Output the [X, Y] coordinate of the center of the cell containing the given text.  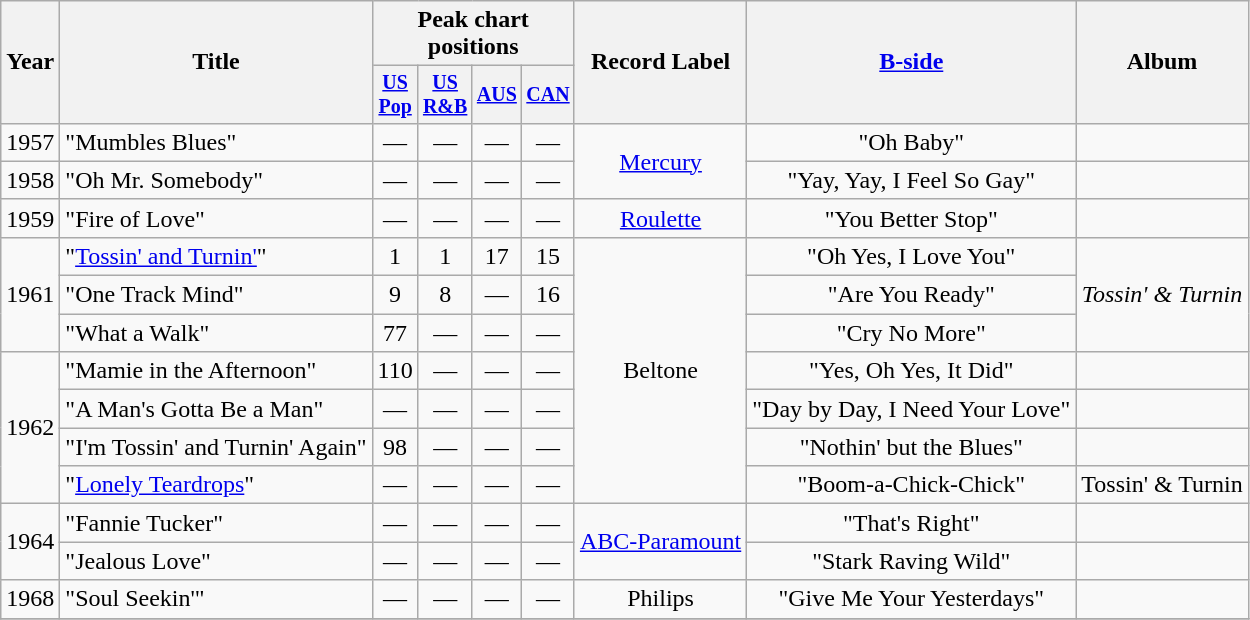
1958 [30, 180]
"Oh Baby" [912, 142]
"Day by Day, I Need Your Love" [912, 409]
"Stark Raving Wild" [912, 561]
"Soul Seekin'" [216, 599]
Roulette [660, 218]
1961 [30, 294]
15 [548, 256]
110 [395, 371]
"Fannie Tucker" [216, 523]
Title [216, 62]
Mercury [660, 161]
1957 [30, 142]
"Tossin' and Turnin'" [216, 256]
98 [395, 447]
"One Track Mind" [216, 295]
8 [445, 295]
Philips [660, 599]
AUS [496, 94]
ABC-Paramount [660, 542]
"Yay, Yay, I Feel So Gay" [912, 180]
"Oh Mr. Somebody" [216, 180]
"Oh Yes, I Love You" [912, 256]
"Lonely Teardrops" [216, 485]
CAN [548, 94]
Beltone [660, 370]
Peak chartpositions [473, 34]
USPop [395, 94]
1962 [30, 428]
USR&B [445, 94]
1964 [30, 542]
"Are You Ready" [912, 295]
"You Better Stop" [912, 218]
77 [395, 333]
1968 [30, 599]
"Yes, Oh Yes, It Did" [912, 371]
Album [1162, 62]
"Jealous Love" [216, 561]
"Mumbles Blues" [216, 142]
"Boom-a-Chick-Chick" [912, 485]
9 [395, 295]
Year [30, 62]
"That's Right" [912, 523]
Record Label [660, 62]
"Fire of Love" [216, 218]
16 [548, 295]
1959 [30, 218]
"Nothin' but the Blues" [912, 447]
"A Man's Gotta Be a Man" [216, 409]
"Mamie in the Afternoon" [216, 371]
"I'm Tossin' and Turnin' Again" [216, 447]
B-side [912, 62]
"Cry No More" [912, 333]
17 [496, 256]
"What a Walk" [216, 333]
"Give Me Your Yesterdays" [912, 599]
